Identify which cell holds the provided text, then report its [X, Y] central coordinate. 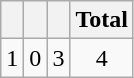
Total [102, 20]
3 [58, 58]
1 [12, 58]
0 [36, 58]
4 [102, 58]
